For the text-containing cell, return its midpoint in (x, y) coordinate format. 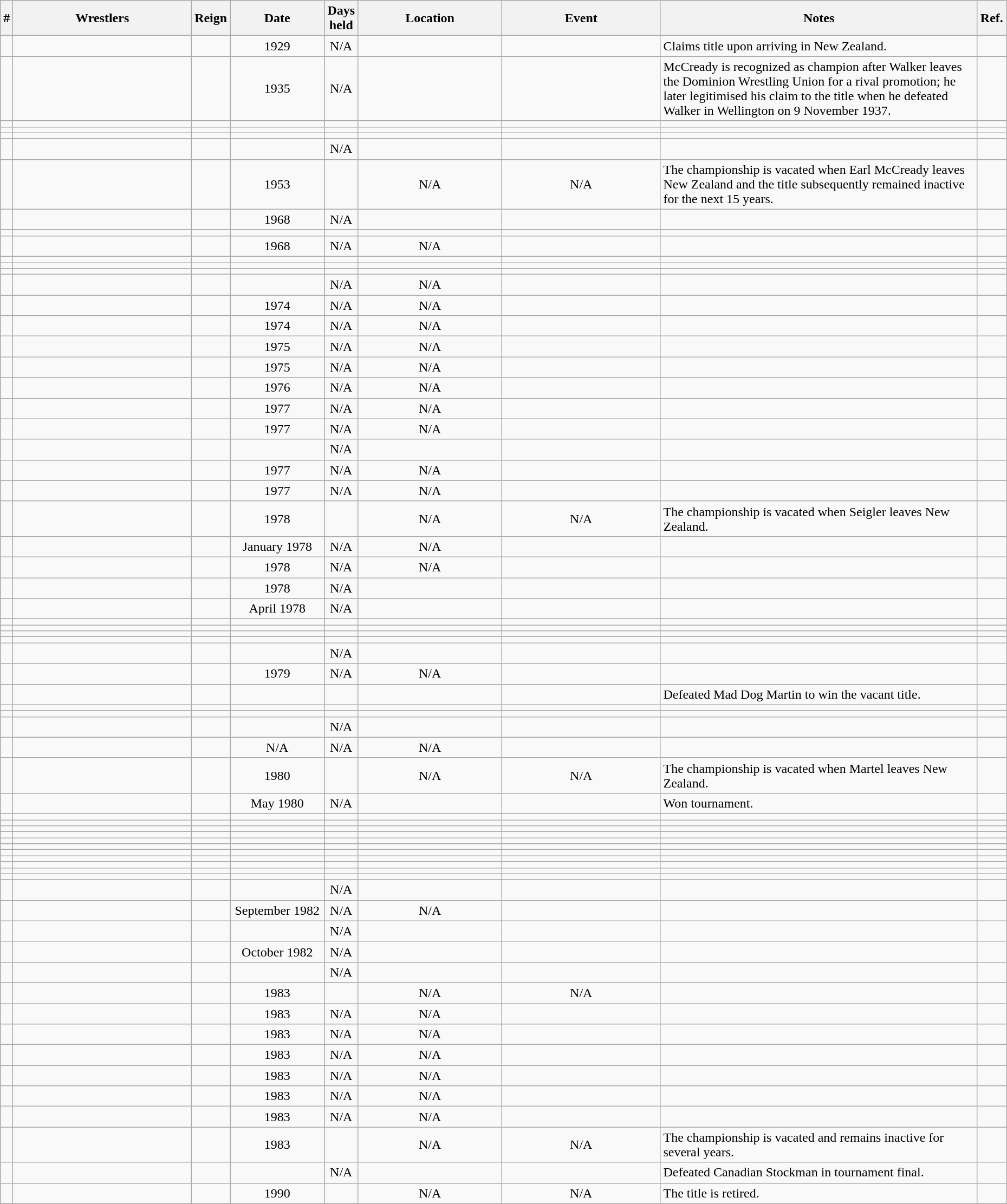
Defeated Canadian Stockman in tournament final. (819, 1173)
1953 (277, 184)
The title is retired. (819, 1193)
Claims title upon arriving in New Zealand. (819, 46)
Ref. (991, 18)
1929 (277, 46)
Won tournament. (819, 803)
The championship is vacated when Martel leaves New Zealand. (819, 776)
October 1982 (277, 952)
The championship is vacated when Seigler leaves New Zealand. (819, 519)
1990 (277, 1193)
Daysheld (341, 18)
1976 (277, 388)
May 1980 (277, 803)
1935 (277, 89)
The championship is vacated when Earl McCready leaves New Zealand and the title subsequently remained inactive for the next 15 years. (819, 184)
Date (277, 18)
Location (430, 18)
Notes (819, 18)
# (7, 18)
Wrestlers (102, 18)
Event (581, 18)
The championship is vacated and remains inactive for several years. (819, 1145)
January 1978 (277, 546)
1979 (277, 674)
1980 (277, 776)
Defeated Mad Dog Martin to win the vacant title. (819, 694)
September 1982 (277, 910)
Reign (211, 18)
April 1978 (277, 609)
